Return the (X, Y) coordinate for the center point of the cell that contains the specified text.  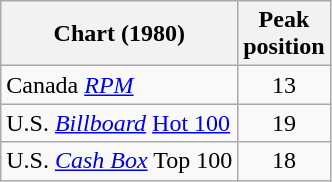
Peakposition (284, 34)
Canada RPM (120, 85)
18 (284, 161)
U.S. Cash Box Top 100 (120, 161)
U.S. Billboard Hot 100 (120, 123)
13 (284, 85)
Chart (1980) (120, 34)
19 (284, 123)
